Locate the cell with the specified text and output its (x, y) center coordinate. 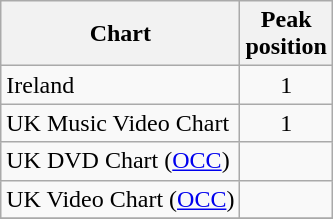
Chart (120, 34)
UK Music Video Chart (120, 123)
Ireland (120, 85)
UK Video Chart (OCC) (120, 199)
UK DVD Chart (OCC) (120, 161)
Peakposition (286, 34)
